Return (X, Y) of the center of cell containing provided text 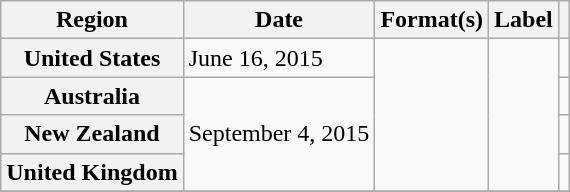
September 4, 2015 (279, 134)
Date (279, 20)
New Zealand (92, 134)
Label (524, 20)
United Kingdom (92, 172)
United States (92, 58)
Australia (92, 96)
Region (92, 20)
Format(s) (432, 20)
June 16, 2015 (279, 58)
